Detect which cell encompasses the target text, then output its [x, y] center coordinate. 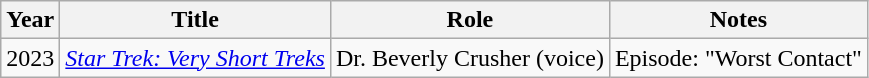
Year [30, 20]
Notes [738, 20]
Episode: "Worst Contact" [738, 58]
Star Trek: Very Short Treks [196, 58]
Role [470, 20]
Title [196, 20]
Dr. Beverly Crusher (voice) [470, 58]
2023 [30, 58]
